Capture the cell that displays the provided text and extract its (X, Y) central coordinate. 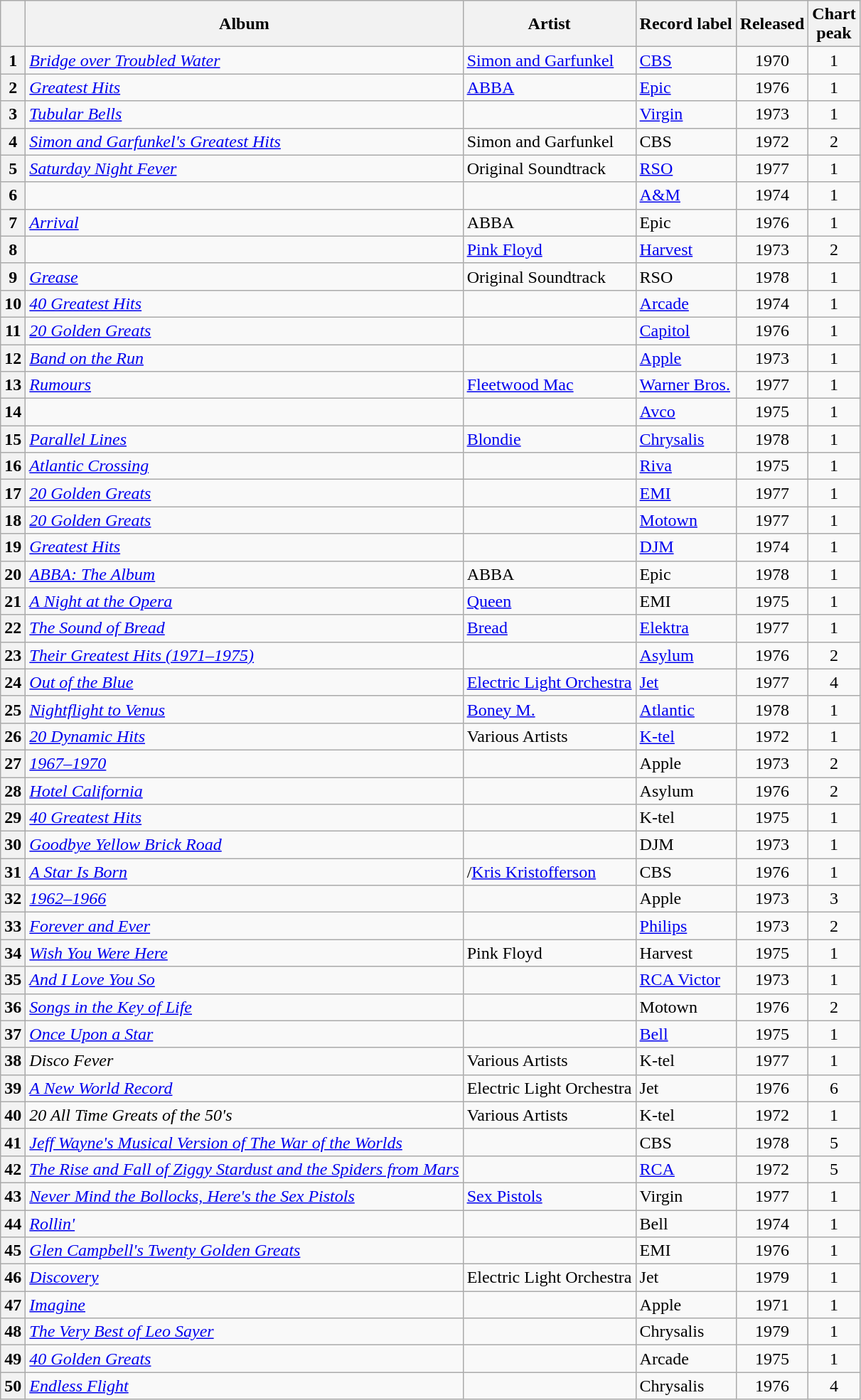
Rumours (245, 385)
Saturday Night Fever (245, 168)
Their Greatest Hits (1971–1975) (245, 655)
12 (13, 357)
Queen (549, 601)
Rollin' (245, 1223)
The Rise and Fall of Ziggy Stardust and the Spiders from Mars (245, 1169)
14 (13, 412)
A New World Record (245, 1088)
Once Upon a Star (245, 1034)
42 (13, 1169)
Riva (685, 466)
20 All Time Greats of the 50's (245, 1115)
A Night at the Opera (245, 601)
20 Dynamic Hits (245, 736)
Hotel California (245, 791)
23 (13, 655)
Bridge over Troubled Water (245, 60)
Imagine (245, 1305)
38 (13, 1061)
27 (13, 763)
39 (13, 1088)
Fleetwood Mac (549, 385)
7 (13, 222)
40 (13, 1115)
15 (13, 439)
Bread (549, 628)
21 (13, 601)
46 (13, 1278)
10 (13, 303)
18 (13, 520)
Jeff Wayne's Musical Version of The War of the Worlds (245, 1142)
Chartpeak (834, 24)
RCA (685, 1169)
40 Golden Greats (245, 1359)
Album (245, 24)
35 (13, 980)
47 (13, 1305)
25 (13, 709)
34 (13, 953)
Tubular Bells (245, 114)
Grease (245, 276)
1971 (772, 1305)
32 (13, 899)
Goodbye Yellow Brick Road (245, 845)
Discovery (245, 1278)
30 (13, 845)
The Very Best of Leo Sayer (245, 1332)
1970 (772, 60)
45 (13, 1251)
Philips (685, 926)
19 (13, 547)
Band on the Run (245, 357)
Arrival (245, 222)
And I Love You So (245, 980)
16 (13, 466)
8 (13, 249)
36 (13, 1007)
43 (13, 1196)
Boney M. (549, 709)
9 (13, 276)
A&M (685, 195)
41 (13, 1142)
13 (13, 385)
Nightflight to Venus (245, 709)
48 (13, 1332)
Glen Campbell's Twenty Golden Greats (245, 1251)
49 (13, 1359)
Atlantic Crossing (245, 466)
33 (13, 926)
37 (13, 1034)
44 (13, 1223)
Forever and Ever (245, 926)
Artist (549, 24)
20 (13, 574)
29 (13, 818)
17 (13, 493)
Never Mind the Bollocks, Here's the Sex Pistols (245, 1196)
1962–1966 (245, 899)
Parallel Lines (245, 439)
28 (13, 791)
Capitol (685, 330)
24 (13, 682)
22 (13, 628)
/Kris Kristofferson (549, 872)
Elektra (685, 628)
Simon and Garfunkel's Greatest Hits (245, 141)
Released (772, 24)
Avco (685, 412)
Out of the Blue (245, 682)
Songs in the Key of Life (245, 1007)
Disco Fever (245, 1061)
The Sound of Bread (245, 628)
Sex Pistols (549, 1196)
50 (13, 1386)
26 (13, 736)
11 (13, 330)
ABBA: The Album (245, 574)
31 (13, 872)
Endless Flight (245, 1386)
A Star Is Born (245, 872)
RCA Victor (685, 980)
Wish You Were Here (245, 953)
Blondie (549, 439)
1967–1970 (245, 763)
Warner Bros. (685, 385)
Atlantic (685, 709)
Record label (685, 24)
